Search for the cell housing the specified text and yield its [x, y] center coordinate. 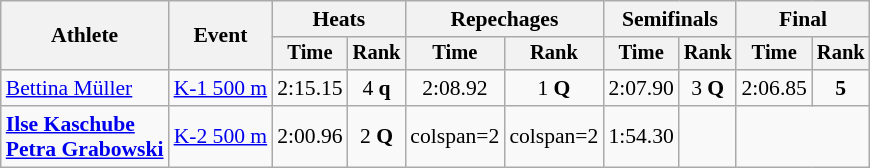
2:07.90 [640, 88]
Ilse KaschubePetra Grabowski [85, 136]
2:15.15 [310, 88]
Athlete [85, 36]
Heats [338, 19]
Repechages [504, 19]
Final [802, 19]
2:06.85 [774, 88]
5 [841, 88]
Semifinals [670, 19]
K-1 500 m [221, 88]
2 Q [377, 136]
1:54.30 [640, 136]
3 Q [708, 88]
Event [221, 36]
2:00.96 [310, 136]
1 Q [554, 88]
Bettina Müller [85, 88]
2:08.92 [454, 88]
4 q [377, 88]
K-2 500 m [221, 136]
